Search for the cell housing the specified text and yield its (X, Y) center coordinate. 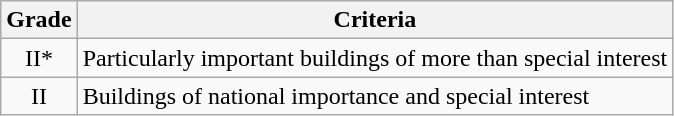
II (39, 96)
Grade (39, 20)
Particularly important buildings of more than special interest (375, 58)
II* (39, 58)
Buildings of national importance and special interest (375, 96)
Criteria (375, 20)
